Provide the [X, Y] coordinate of the cell's center where the given text is located.  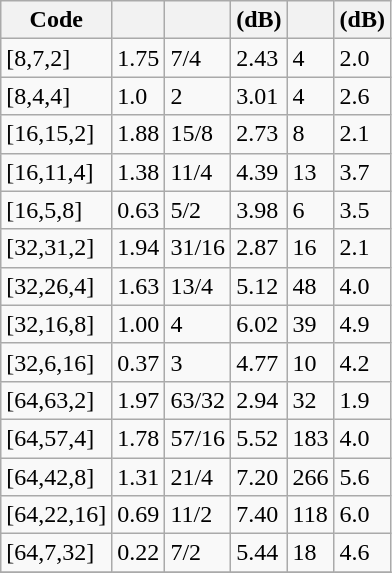
6 [310, 210]
4.77 [259, 362]
31/16 [198, 248]
1.38 [138, 172]
5.12 [259, 286]
[64,42,8] [56, 477]
0.22 [138, 553]
11/4 [198, 172]
5.6 [362, 477]
1.9 [362, 400]
Code [56, 20]
7/4 [198, 58]
[16,11,4] [56, 172]
8 [310, 134]
[64,7,32] [56, 553]
2.94 [259, 400]
2.43 [259, 58]
39 [310, 324]
3 [198, 362]
[32,26,4] [56, 286]
[32,16,8] [56, 324]
[64,22,16] [56, 515]
13/4 [198, 286]
1.78 [138, 438]
118 [310, 515]
1.97 [138, 400]
18 [310, 553]
2.6 [362, 96]
5/2 [198, 210]
3.5 [362, 210]
[8,4,4] [56, 96]
1.63 [138, 286]
6.0 [362, 515]
1.75 [138, 58]
5.44 [259, 553]
266 [310, 477]
1.0 [138, 96]
21/4 [198, 477]
48 [310, 286]
3.7 [362, 172]
15/8 [198, 134]
1.00 [138, 324]
32 [310, 400]
2.0 [362, 58]
1.94 [138, 248]
0.63 [138, 210]
0.37 [138, 362]
[8,7,2] [56, 58]
[32,31,2] [56, 248]
2.87 [259, 248]
[16,15,2] [56, 134]
4.39 [259, 172]
2.73 [259, 134]
7.20 [259, 477]
10 [310, 362]
57/16 [198, 438]
[64,57,4] [56, 438]
13 [310, 172]
4.9 [362, 324]
[16,5,8] [56, 210]
11/2 [198, 515]
4.6 [362, 553]
16 [310, 248]
3.98 [259, 210]
[64,63,2] [56, 400]
1.31 [138, 477]
1.88 [138, 134]
3.01 [259, 96]
7.40 [259, 515]
0.69 [138, 515]
63/32 [198, 400]
6.02 [259, 324]
7/2 [198, 553]
2 [198, 96]
5.52 [259, 438]
[32,6,16] [56, 362]
4.2 [362, 362]
183 [310, 438]
